Scan for the cell matching the given text and deliver its [X, Y] coordinate at center. 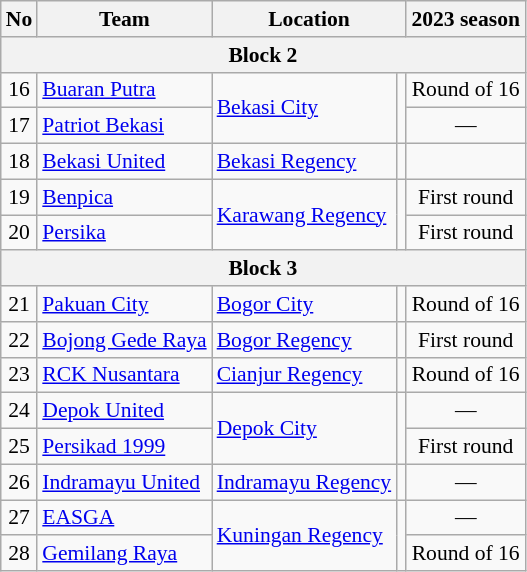
18 [20, 162]
26 [20, 482]
Persika [124, 233]
Bogor Regency [304, 340]
2023 season [466, 19]
Location [310, 19]
20 [20, 233]
Karawang Regency [304, 214]
Depok City [304, 428]
Persikad 1999 [124, 447]
Gemilang Raya [124, 554]
Bekasi United [124, 162]
17 [20, 126]
Bekasi Regency [304, 162]
23 [20, 375]
Bogor City [304, 304]
Bojong Gede Raya [124, 340]
Bekasi City [304, 108]
EASGA [124, 518]
No [20, 19]
RCK Nusantara [124, 375]
Cianjur Regency [304, 375]
Benpica [124, 197]
Patriot Bekasi [124, 126]
Pakuan City [124, 304]
Buaran Putra [124, 90]
25 [20, 447]
22 [20, 340]
Block 2 [263, 55]
16 [20, 90]
19 [20, 197]
21 [20, 304]
28 [20, 554]
Team [124, 19]
Depok United [124, 411]
24 [20, 411]
Indramayu United [124, 482]
Kuningan Regency [304, 536]
Block 3 [263, 269]
27 [20, 518]
Indramayu Regency [304, 482]
